Search for the cell housing the specified text and yield its [X, Y] center coordinate. 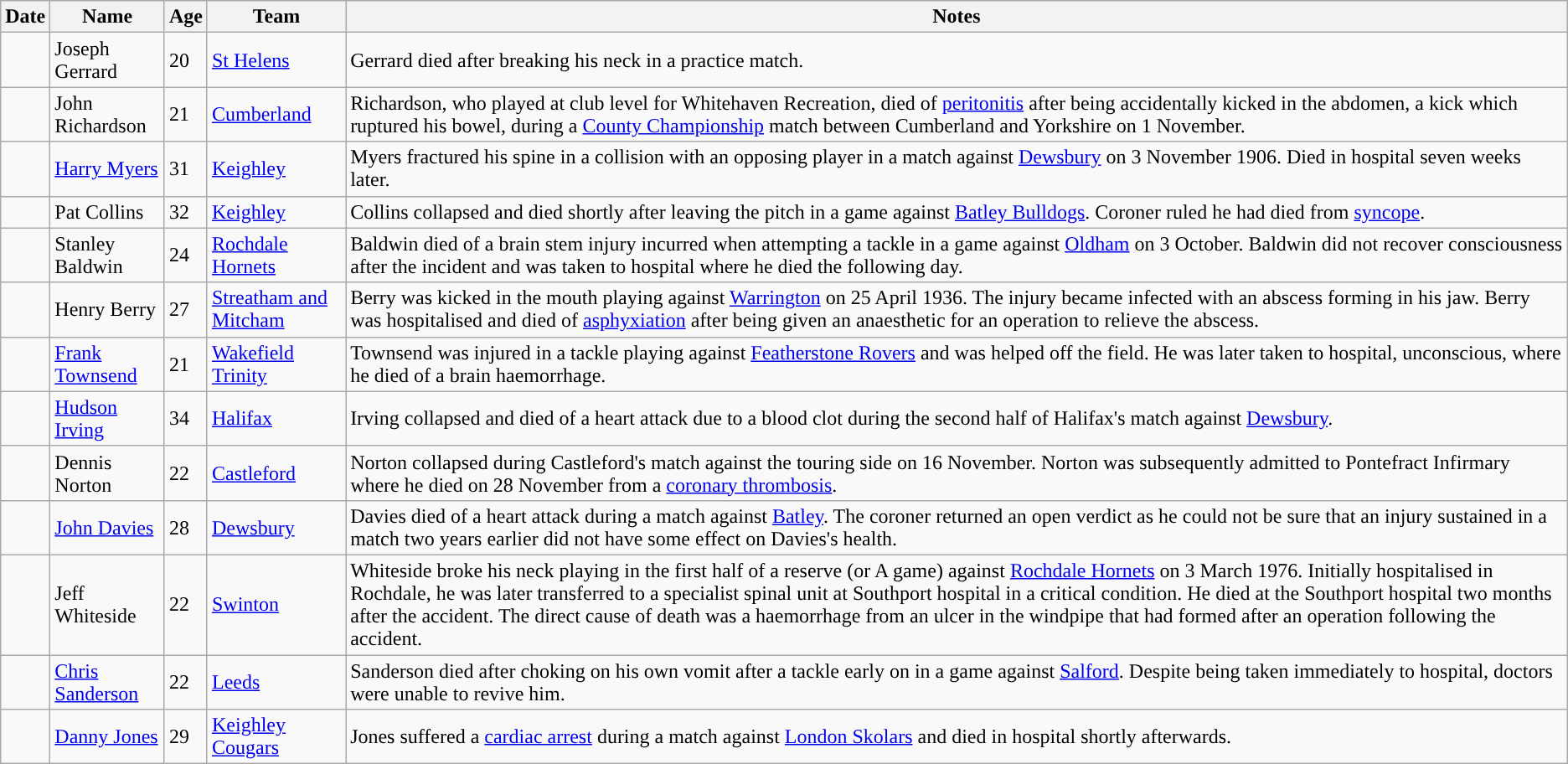
29 [186, 737]
Rochdale Hornets [276, 255]
Cumberland [276, 114]
Age [186, 17]
28 [186, 528]
John Davies [107, 528]
Collins collapsed and died shortly after leaving the pitch in a game against Batley Bulldogs. Coroner ruled he had died from syncope. [957, 212]
Swinton [276, 605]
27 [186, 310]
Danny Jones [107, 737]
Frank Townsend [107, 364]
Keighley Cougars [276, 737]
Team [276, 17]
Gerrard died after breaking his neck in a practice match. [957, 60]
Hudson Irving [107, 419]
Wakefield Trinity [276, 364]
Irving collapsed and died of a heart attack due to a blood clot during the second half of Halifax's match against Dewsbury. [957, 419]
Dewsbury [276, 528]
Pat Collins [107, 212]
Streatham and Mitcham [276, 310]
Name [107, 17]
34 [186, 419]
32 [186, 212]
20 [186, 60]
Joseph Gerrard [107, 60]
Myers fractured his spine in a collision with an opposing player in a match against Dewsbury on 3 November 1906. Died in hospital seven weeks later. [957, 169]
Stanley Baldwin [107, 255]
John Richardson [107, 114]
Halifax [276, 419]
Notes [957, 17]
Date [25, 17]
24 [186, 255]
Leeds [276, 682]
Chris Sanderson [107, 682]
Jeff Whiteside [107, 605]
Harry Myers [107, 169]
Castleford [276, 472]
Dennis Norton [107, 472]
St Helens [276, 60]
31 [186, 169]
Jones suffered a cardiac arrest during a match against London Skolars and died in hospital shortly afterwards. [957, 737]
Henry Berry [107, 310]
